Capture the cell that displays the provided text and extract its (x, y) central coordinate. 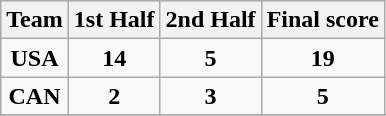
Team (35, 20)
2 (114, 96)
USA (35, 58)
19 (322, 58)
1st Half (114, 20)
2nd Half (210, 20)
3 (210, 96)
14 (114, 58)
CAN (35, 96)
Final score (322, 20)
